Scan for the cell matching the given text and deliver its [x, y] coordinate at center. 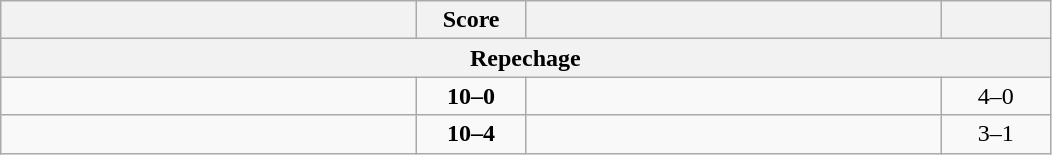
Score [472, 20]
3–1 [996, 134]
10–4 [472, 134]
10–0 [472, 96]
Repechage [526, 58]
4–0 [996, 96]
